For the text-containing cell, return its midpoint in [x, y] coordinate format. 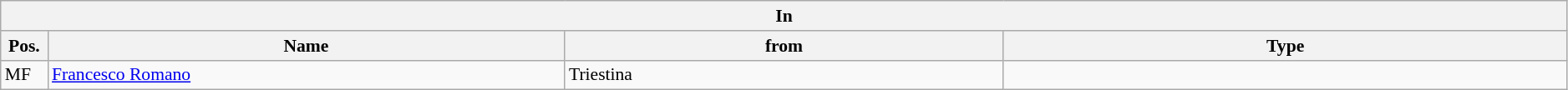
MF [24, 75]
Name [306, 46]
In [784, 16]
Pos. [24, 46]
from [784, 46]
Type [1285, 46]
Triestina [784, 75]
Francesco Romano [306, 75]
